Locate the cell with the specified text and output its [X, Y] center coordinate. 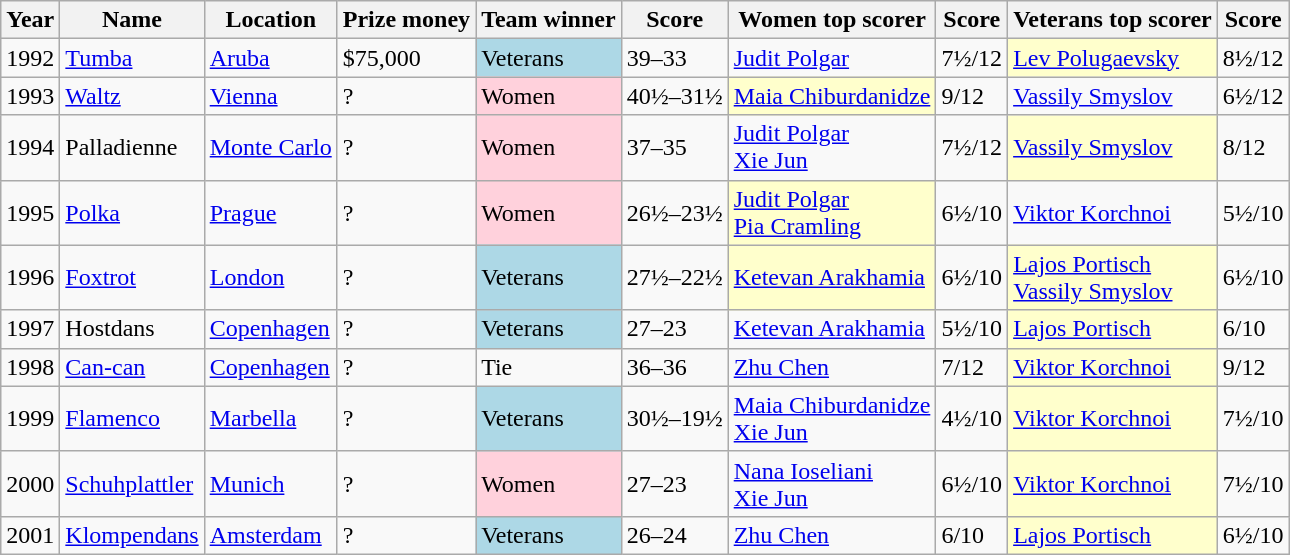
4½/10 [972, 418]
40½–31½ [674, 96]
36–36 [674, 367]
Palladienne [132, 148]
Judit Polgar [832, 58]
Judit PolgarPia Cramling [832, 212]
Aruba [270, 58]
Polka [132, 212]
8/12 [1253, 148]
Hostdans [132, 329]
1994 [30, 148]
Tie [549, 367]
Can-can [132, 367]
Year [30, 20]
Flamenco [132, 418]
Waltz [132, 96]
Location [270, 20]
30½–19½ [674, 418]
Foxtrot [132, 278]
Nana IoselianiXie Jun [832, 484]
Schuhplattler [132, 484]
6½/12 [1253, 96]
1995 [30, 212]
London [270, 278]
Veterans top scorer [1113, 20]
26–24 [674, 535]
Lev Polugaevsky [1113, 58]
Maia ChiburdanidzeXie Jun [832, 418]
27½–22½ [674, 278]
2001 [30, 535]
Vienna [270, 96]
1998 [30, 367]
Munich [270, 484]
37–35 [674, 148]
Amsterdam [270, 535]
Judit PolgarXie Jun [832, 148]
26½–23½ [674, 212]
Tumba [132, 58]
1997 [30, 329]
Name [132, 20]
Prague [270, 212]
Monte Carlo [270, 148]
2000 [30, 484]
Women top scorer [832, 20]
8½/12 [1253, 58]
Klompendans [132, 535]
Maia Chiburdanidze [832, 96]
39–33 [674, 58]
1993 [30, 96]
Team winner [549, 20]
1996 [30, 278]
$75,000 [406, 58]
1992 [30, 58]
Marbella [270, 418]
1999 [30, 418]
Lajos PortischVassily Smyslov [1113, 278]
7/12 [972, 367]
Prize money [406, 20]
